Identify which cell holds the provided text, then report its [x, y] central coordinate. 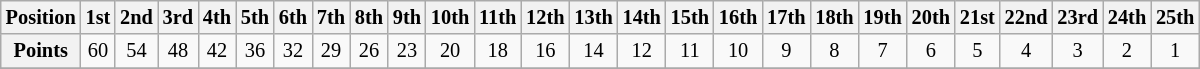
29 [331, 51]
14 [593, 51]
54 [136, 51]
42 [217, 51]
3rd [178, 17]
7th [331, 17]
11 [690, 51]
1 [1175, 51]
36 [255, 51]
14th [642, 17]
16 [545, 51]
20th [931, 17]
8 [834, 51]
8th [369, 17]
2 [1127, 51]
20 [450, 51]
13th [593, 17]
18th [834, 17]
10th [450, 17]
10 [738, 51]
3 [1077, 51]
1st [98, 17]
17th [786, 17]
5 [978, 51]
21st [978, 17]
6 [931, 51]
7 [883, 51]
2nd [136, 17]
48 [178, 51]
24th [1127, 17]
4th [217, 17]
22nd [1026, 17]
9th [407, 17]
11th [498, 17]
9 [786, 51]
16th [738, 17]
12 [642, 51]
19th [883, 17]
Position [41, 17]
32 [293, 51]
23 [407, 51]
4 [1026, 51]
23rd [1077, 17]
26 [369, 51]
Points [41, 51]
6th [293, 17]
15th [690, 17]
5th [255, 17]
25th [1175, 17]
60 [98, 51]
12th [545, 17]
18 [498, 51]
